Capture the cell that displays the provided text and extract its [x, y] central coordinate. 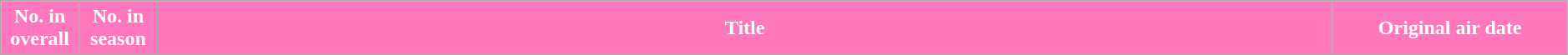
Title [745, 28]
No. in overall [40, 28]
Original air date [1450, 28]
No. in season [119, 28]
